Provide the (x, y) coordinate of the cell's center where the given text is located.  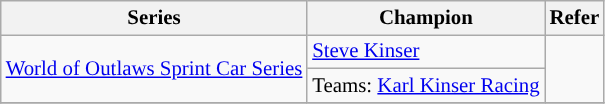
Teams: Karl Kinser Racing (426, 85)
Series (154, 18)
Steve Kinser (426, 51)
Champion (426, 18)
Refer (574, 18)
World of Outlaws Sprint Car Series (154, 68)
